Determine the [x, y] coordinate at the center of the cell enclosing the given text.  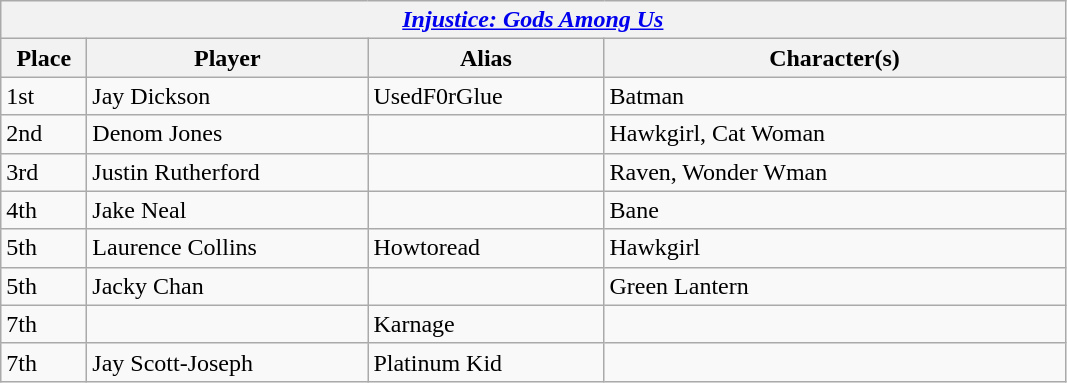
Green Lantern [834, 286]
1st [44, 96]
Jacky Chan [228, 286]
UsedF0rGlue [486, 96]
3rd [44, 172]
Denom Jones [228, 134]
Justin Rutherford [228, 172]
Batman [834, 96]
Hawkgirl [834, 248]
Raven, Wonder Wman [834, 172]
Hawkgirl, Cat Woman [834, 134]
Platinum Kid [486, 362]
Jay Scott-Joseph [228, 362]
Karnage [486, 324]
4th [44, 210]
Howtoread [486, 248]
2nd [44, 134]
Jay Dickson [228, 96]
Jake Neal [228, 210]
Place [44, 58]
Bane [834, 210]
Injustice: Gods Among Us [533, 20]
Laurence Collins [228, 248]
Alias [486, 58]
Character(s) [834, 58]
Player [228, 58]
